Capture the cell that displays the provided text and extract its [x, y] central coordinate. 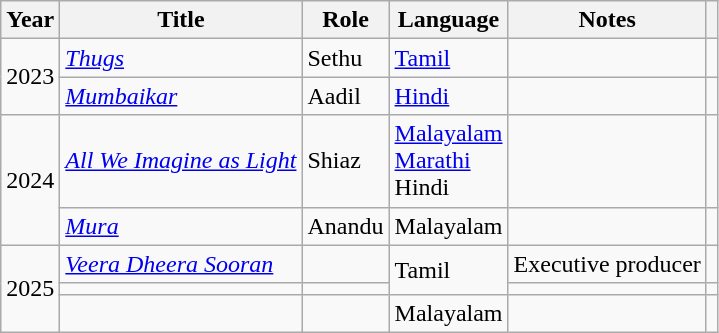
2023 [30, 77]
Notes [607, 20]
Mumbaikar [181, 96]
2024 [30, 180]
Mura [181, 226]
Anandu [346, 226]
Sethu [346, 58]
Language [448, 20]
All We Imagine as Light [181, 161]
Executive producer [607, 264]
MalayalamMarathiHindi [448, 161]
Thugs [181, 58]
Shiaz [346, 161]
Aadil [346, 96]
Role [346, 20]
Veera Dheera Sooran [181, 264]
2025 [30, 288]
Year [30, 20]
Title [181, 20]
Hindi [448, 96]
